Search for the cell housing the specified text and yield its [x, y] center coordinate. 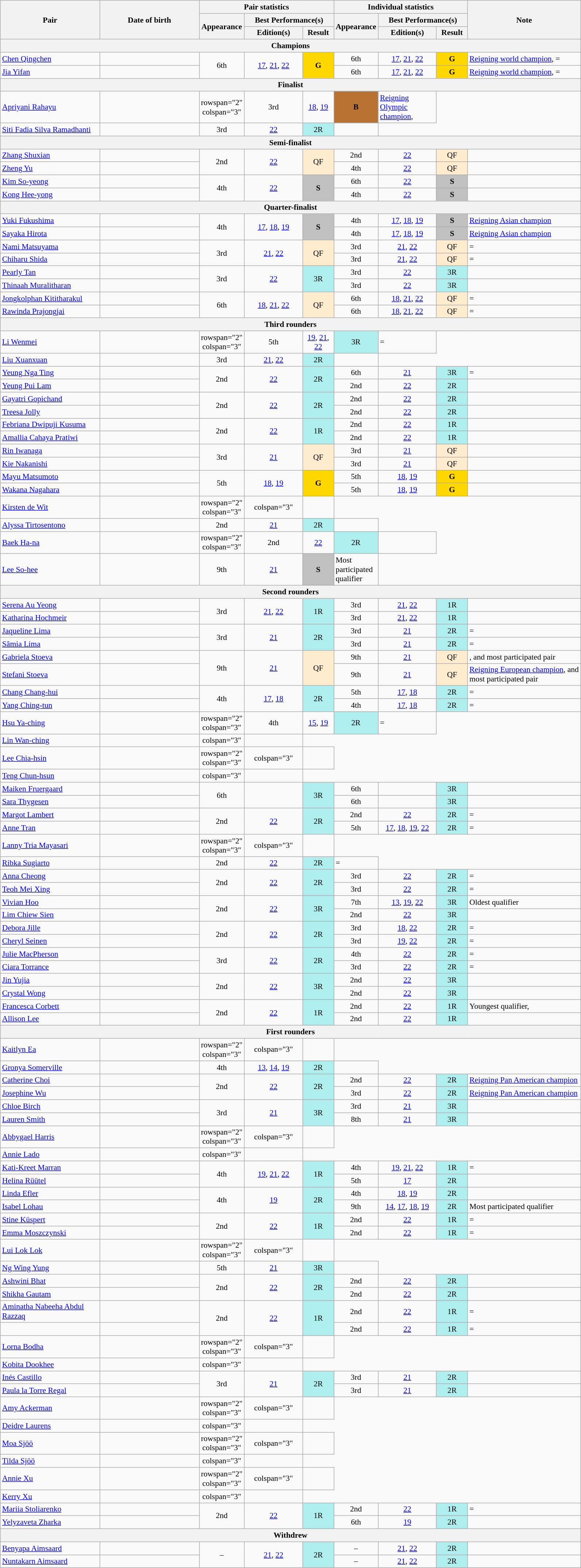
Lin Wan-ching [50, 741]
Annie Xu [50, 1479]
Kie Nakanishi [50, 464]
Moa Sjöö [50, 1443]
Pearly Tan [50, 273]
Teoh Mei Xing [50, 889]
Teng Chun-hsun [50, 776]
Kaitlyn Ea [50, 1050]
Liu Xuanxuan [50, 360]
Thinaah Muralitharan [50, 286]
Chiharu Shida [50, 259]
Mayu Matsumoto [50, 477]
Lee So-hee [50, 570]
Date of birth [150, 20]
Sâmia Lima [50, 644]
Lorna Bodha [50, 1347]
13, 14, 19 [274, 1067]
Kati-Kreet Marran [50, 1168]
Chen Qingchen [50, 59]
Gabriela Stoeva [50, 657]
Debora Jille [50, 928]
Chang Chang-hui [50, 692]
8th [356, 1119]
17 [407, 1181]
Shikha Gautam [50, 1294]
Lee Chia-hsin [50, 758]
15, 19 [318, 723]
Second rounders [290, 592]
Maiken Fruergaard [50, 789]
Emma Moszczynski [50, 1233]
Kong Hee-yong [50, 194]
Allison Lee [50, 1019]
Ribka Sugiarto [50, 863]
Kim So-yeong [50, 182]
Gayatri Gopichand [50, 399]
Francesca Corbett [50, 1006]
Amy Ackerman [50, 1408]
Aminatha Nabeeha Abdul Razzaq [50, 1311]
Gronya Somerville [50, 1067]
Reigning European champion, and most participated pair [524, 674]
Jaqueline Lima [50, 631]
Julie MacPherson [50, 954]
Benyapa Aimsaard [50, 1548]
Note [524, 20]
Rawinda Prajongjai [50, 312]
, and most participated pair [524, 657]
Alyssa Tirtosentono [50, 525]
Ciara Torrance [50, 967]
Sara Thygesen [50, 802]
Anna Cheong [50, 876]
14, 17, 18, 19 [407, 1207]
18, 22 [407, 928]
Finalist [290, 85]
Deidre Laurens [50, 1426]
Yelyzaveta Zharka [50, 1522]
Rin Iwanaga [50, 451]
Yuki Fukushima [50, 221]
Febriana Dwipuji Kusuma [50, 425]
Catherine Choi [50, 1080]
Yeung Nga Ting [50, 373]
Nami Matsuyama [50, 247]
Vivian Hoo [50, 902]
Semi-finalist [290, 143]
Third rounders [290, 325]
Stefani Stoeva [50, 674]
B [356, 107]
Jia Yifan [50, 72]
13, 19, 22 [407, 902]
Kobita Dookhee [50, 1364]
17, 18, 19, 22 [407, 828]
Ashwini Bhat [50, 1281]
Helina Rüütel [50, 1181]
Inés Castillo [50, 1378]
Quarter-finalist [290, 208]
Zheng Yu [50, 169]
Pair statistics [266, 7]
Sayaka Hirota [50, 233]
Yang Ching-tun [50, 705]
Siti Fadia Silva Ramadhanti [50, 130]
Jongkolphan Kititharakul [50, 298]
Individual statistics [400, 7]
Josephine Wu [50, 1093]
Crystal Wong [50, 993]
Zhang Shuxian [50, 155]
Margot Lambert [50, 815]
Katharina Hochmeir [50, 618]
Anne Tran [50, 828]
Champions [290, 46]
Abbygael Harris [50, 1137]
Ng Wing Yung [50, 1268]
Wakana Nagahara [50, 490]
Annie Lado [50, 1155]
Li Wenmei [50, 342]
Chloe Birch [50, 1107]
Withdrew [290, 1536]
Tilda Sjöö [50, 1461]
7th [356, 902]
Isabel Lohau [50, 1207]
Mariia Stoliarenko [50, 1509]
Lauren Smith [50, 1119]
First rounders [290, 1032]
Yeung Pui Lam [50, 386]
Cheryl Seinen [50, 941]
Nuntakarn Aimsaard [50, 1561]
Oldest qualifier [524, 902]
Lanny Tria Mayasari [50, 846]
Amallia Cahaya Pratiwi [50, 438]
Kirsten de Wit [50, 507]
Hsu Ya-ching [50, 723]
Jin Yujia [50, 980]
Stine Küspert [50, 1220]
Apriyani Rahayu [50, 107]
Baek Ha-na [50, 543]
Pair [50, 20]
Kerry Xu [50, 1496]
Serena Au Yeong [50, 605]
Linda Efler [50, 1194]
Lim Chiew Sien [50, 915]
Youngest qualifier, [524, 1006]
Treesa Jolly [50, 412]
19, 22 [407, 941]
Paula la Torre Regal [50, 1391]
Reigning Olympic champion, [407, 107]
Lui Lok Lok [50, 1250]
